For the text-containing cell, return its midpoint in (x, y) coordinate format. 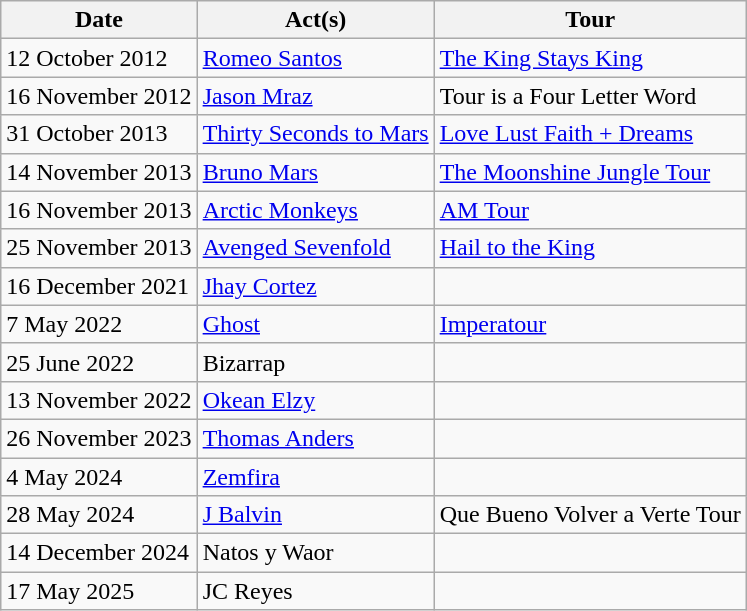
Thirty Seconds to Mars (316, 134)
JC Reyes (316, 591)
The King Stays King (590, 58)
Arctic Monkeys (316, 210)
Que Bueno Volver a Verte Tour (590, 515)
17 May 2025 (99, 591)
Imperatour (590, 324)
Act(s) (316, 20)
J Balvin (316, 515)
Bruno Mars (316, 172)
AM Tour (590, 210)
Okean Elzy (316, 400)
Tour (590, 20)
Love Lust Faith + Dreams (590, 134)
Tour is a Four Letter Word (590, 96)
Natos y Waor (316, 553)
16 November 2013 (99, 210)
16 November 2012 (99, 96)
4 May 2024 (99, 477)
25 June 2022 (99, 362)
13 November 2022 (99, 400)
12 October 2012 (99, 58)
Jason Mraz (316, 96)
26 November 2023 (99, 438)
7 May 2022 (99, 324)
The Moonshine Jungle Tour (590, 172)
14 November 2013 (99, 172)
Date (99, 20)
14 December 2024 (99, 553)
Bizarrap (316, 362)
28 May 2024 (99, 515)
31 October 2013 (99, 134)
Ghost (316, 324)
Avenged Sevenfold (316, 248)
Jhay Cortez (316, 286)
16 December 2021 (99, 286)
Hail to the King (590, 248)
Romeo Santos (316, 58)
Thomas Anders (316, 438)
Zemfira (316, 477)
25 November 2013 (99, 248)
